From the cell containing the given text, extract its center point as (x, y) coordinate. 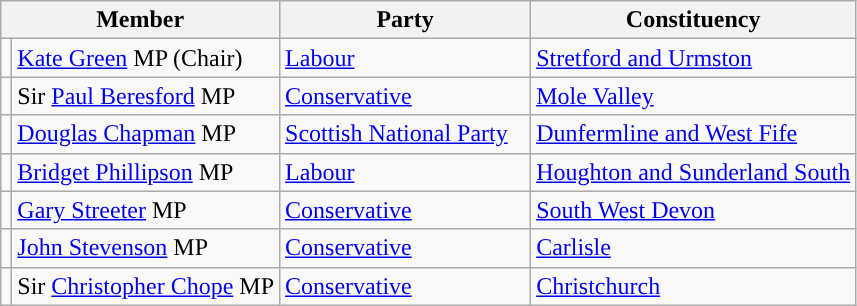
Bridget Phillipson MP (146, 172)
Christchurch (694, 286)
Dunfermline and West Fife (694, 134)
Party (406, 20)
South West Devon (694, 210)
Sir Christopher Chope MP (146, 286)
John Stevenson MP (146, 248)
Member (140, 20)
Scottish National Party (406, 134)
Stretford and Urmston (694, 58)
Douglas Chapman MP (146, 134)
Constituency (694, 20)
Mole Valley (694, 96)
Houghton and Sunderland South (694, 172)
Carlisle (694, 248)
Sir Paul Beresford MP (146, 96)
Gary Streeter MP (146, 210)
Kate Green MP (Chair) (146, 58)
